Provide the [X, Y] coordinate of the cell's center where the given text is located.  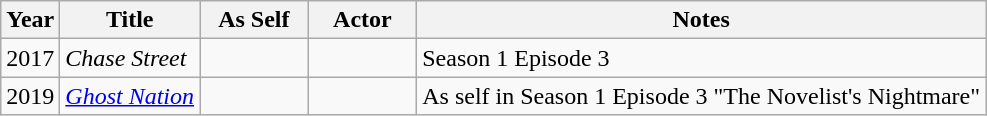
2017 [30, 58]
Chase Street [130, 58]
As Self [254, 20]
2019 [30, 96]
As self in Season 1 Episode 3 "The Novelist's Nightmare" [702, 96]
Actor [362, 20]
Year [30, 20]
Title [130, 20]
Season 1 Episode 3 [702, 58]
Notes [702, 20]
Ghost Nation [130, 96]
